Scan for the cell matching the given text and deliver its [x, y] coordinate at center. 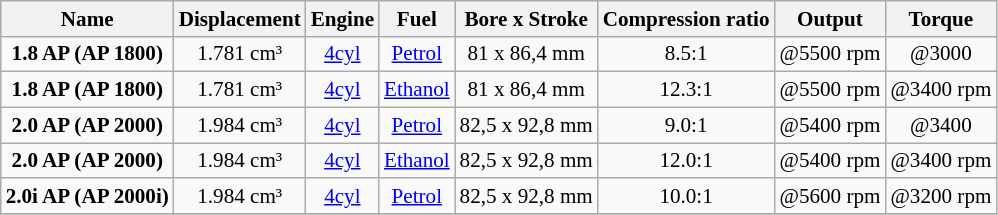
Fuel [417, 18]
@3200 rpm [940, 196]
Bore x Stroke [526, 18]
Torque [940, 18]
12.0:1 [686, 160]
@5600 rpm [830, 196]
10.0:1 [686, 196]
9.0:1 [686, 124]
12.3:1 [686, 90]
Name [88, 18]
2.0i AP (AP 2000i) [88, 196]
Engine [342, 18]
8.5:1 [686, 54]
Displacement [240, 18]
@3400 [940, 124]
Output [830, 18]
@3000 [940, 54]
Compression ratio [686, 18]
